Provide the (X, Y) coordinate of the cell's center where the given text is located.  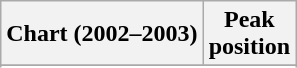
Peakposition (249, 34)
Chart (2002–2003) (102, 34)
